Identify which cell holds the provided text, then report its [x, y] central coordinate. 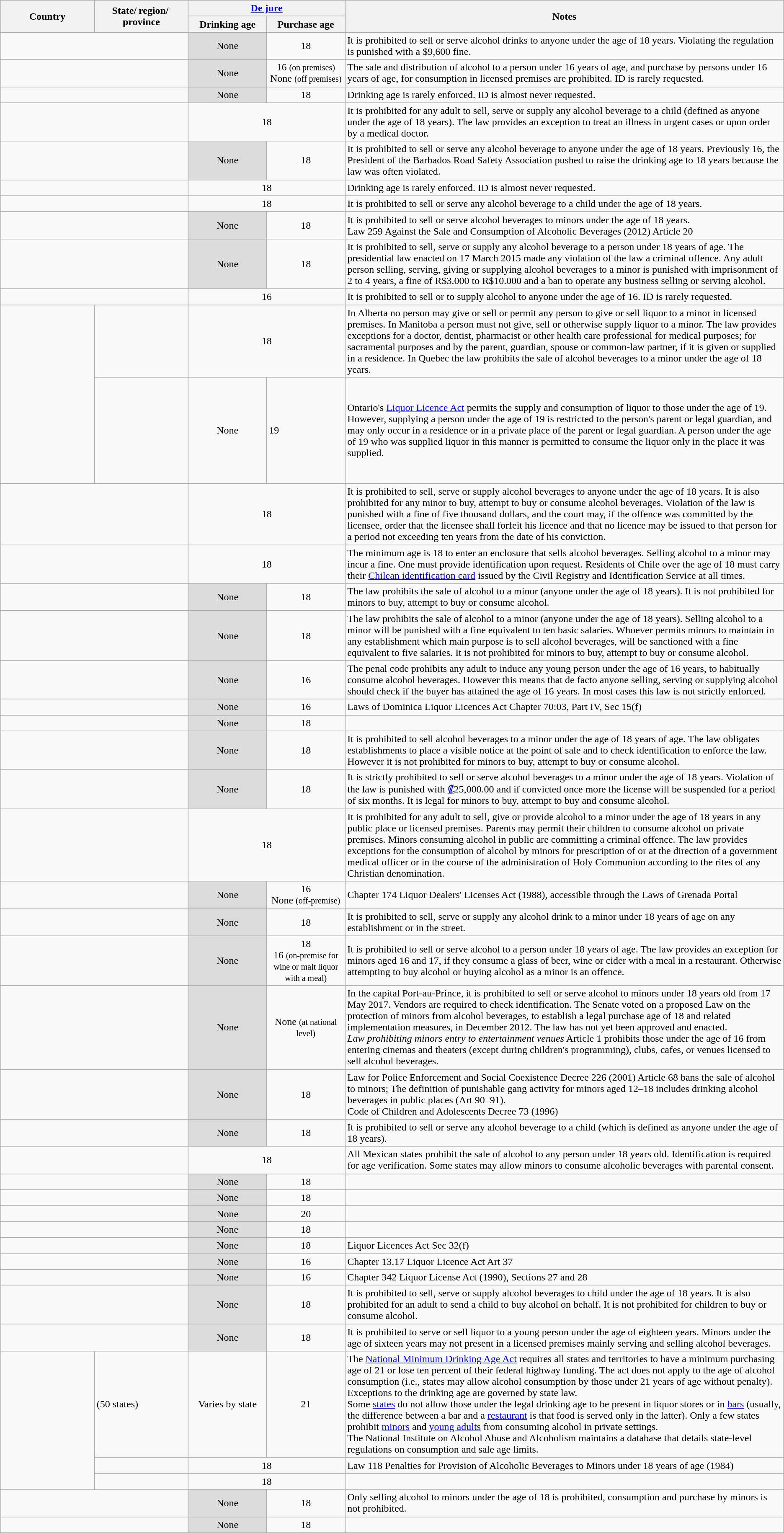
Country [47, 16]
It is prohibited to sell or to supply alcohol to anyone under the age of 16. ID is rarely requested. [565, 297]
Drinking age [228, 24]
Chapter 174 Liquor Dealers' Licenses Act (1988), accessible through the Laws of Grenada Portal [565, 895]
19 [306, 431]
Laws of Dominica Liquor Licences Act Chapter 70:03, Part IV, Sec 15(f) [565, 707]
De jure [267, 8]
Liquor Licences Act Sec 32(f) [565, 1245]
Notes [565, 16]
It is prohibited to sell or serve any alcohol beverage to a child under the age of 18 years. [565, 204]
1816 (on-premise for wine or malt liquor with a meal) [306, 961]
Purchase age [306, 24]
(50 states) [141, 1404]
State/ region/ province [141, 16]
None (at national level) [306, 1027]
Chapter 13.17 Liquor Licence Act Art 37 [565, 1261]
It is prohibited to sell or serve alcohol drinks to anyone under the age of 18 years. Violating the regulation is punished with a $9,600 fine. [565, 46]
It is prohibited to sell, serve or supply any alcohol drink to a minor under 18 years of age on any establishment or in the street. [565, 922]
It is prohibited to sell or serve any alcohol beverage to a child (which is defined as anyone under the age of 18 years). [565, 1133]
21 [306, 1404]
Varies by state [228, 1404]
20 [306, 1213]
Chapter 342 Liquor License Act (1990), Sections 27 and 28 [565, 1277]
16 (on premises) None (off premises) [306, 73]
Only selling alcohol to minors under the age of 18 is prohibited, consumption and purchase by minors is not prohibited. [565, 1503]
Law 118 Penalties for Provision of Alcoholic Beverages to Minors under 18 years of age (1984) [565, 1466]
16None (off-premise) [306, 895]
